Scan for the cell matching the given text and deliver its (x, y) coordinate at center. 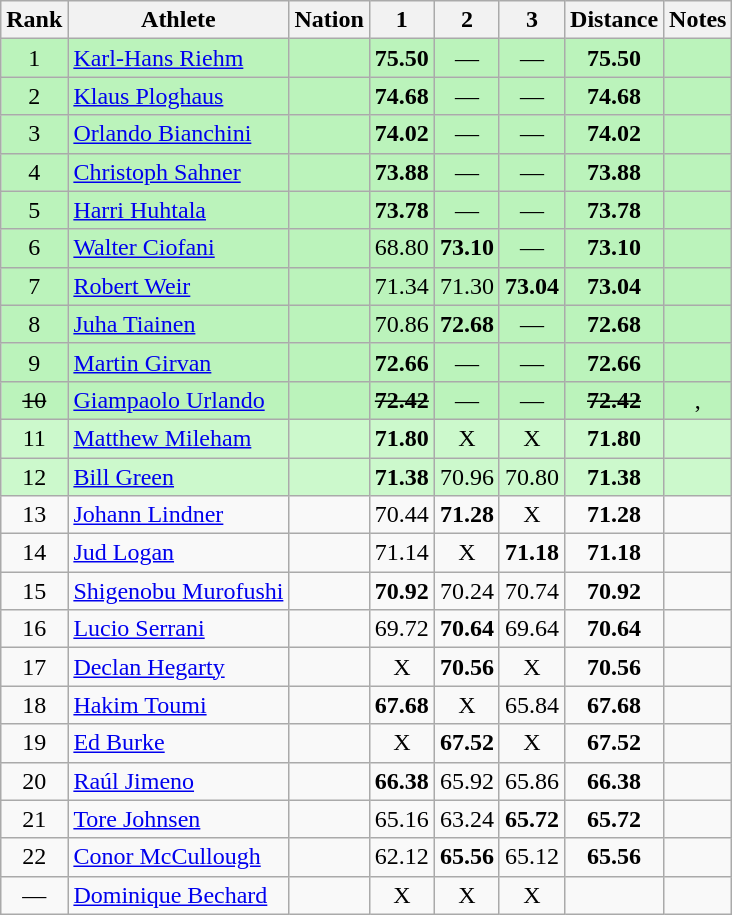
71.14 (402, 553)
Karl-Hans Riehm (178, 58)
6 (34, 248)
Martin Girvan (178, 362)
20 (34, 781)
21 (34, 819)
5 (34, 210)
10 (34, 400)
Lucio Serrani (178, 629)
11 (34, 438)
Declan Hegarty (178, 667)
22 (34, 857)
Conor McCullough (178, 857)
Distance (614, 20)
70.96 (466, 477)
18 (34, 705)
Notes (698, 20)
Shigenobu Murofushi (178, 591)
Jud Logan (178, 553)
Klaus Ploghaus (178, 96)
Tore Johnsen (178, 819)
70.80 (532, 477)
65.84 (532, 705)
70.74 (532, 591)
Matthew Mileham (178, 438)
12 (34, 477)
69.72 (402, 629)
68.80 (402, 248)
15 (34, 591)
65.12 (532, 857)
Nation (329, 20)
Rank (34, 20)
Hakim Toumi (178, 705)
Harri Huhtala (178, 210)
8 (34, 324)
7 (34, 286)
62.12 (402, 857)
69.64 (532, 629)
70.24 (466, 591)
65.16 (402, 819)
Athlete (178, 20)
70.86 (402, 324)
Johann Lindner (178, 515)
71.34 (402, 286)
9 (34, 362)
Robert Weir (178, 286)
, (698, 400)
Ed Burke (178, 743)
Christoph Sahner (178, 172)
4 (34, 172)
17 (34, 667)
63.24 (466, 819)
19 (34, 743)
Walter Ciofani (178, 248)
16 (34, 629)
13 (34, 515)
Bill Green (178, 477)
65.92 (466, 781)
Raúl Jimeno (178, 781)
70.44 (402, 515)
Giampaolo Urlando (178, 400)
65.86 (532, 781)
Orlando Bianchini (178, 134)
71.30 (466, 286)
Dominique Bechard (178, 895)
14 (34, 553)
Juha Tiainen (178, 324)
